Find where the given text appears and provide that cell's center as (X, Y) coordinate. 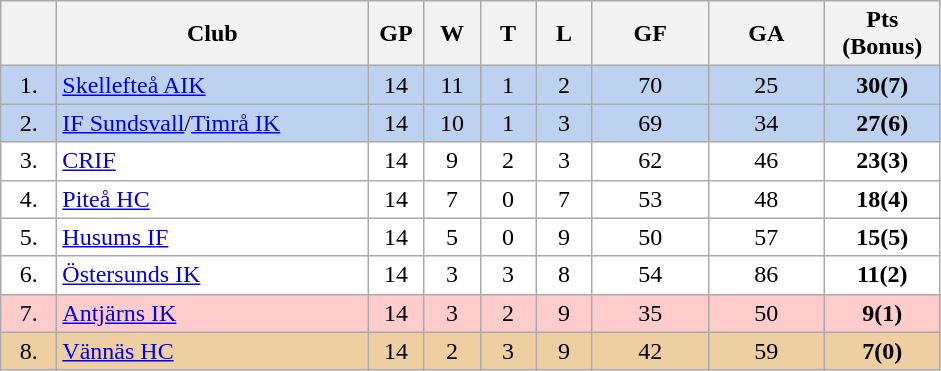
Club (212, 34)
42 (650, 351)
Skellefteå AIK (212, 85)
34 (766, 123)
11(2) (882, 275)
25 (766, 85)
4. (29, 199)
59 (766, 351)
W (452, 34)
Vännäs HC (212, 351)
54 (650, 275)
15(5) (882, 237)
2. (29, 123)
Piteå HC (212, 199)
27(6) (882, 123)
3. (29, 161)
18(4) (882, 199)
GA (766, 34)
6. (29, 275)
GF (650, 34)
48 (766, 199)
70 (650, 85)
IF Sundsvall/Timrå IK (212, 123)
7. (29, 313)
T (508, 34)
46 (766, 161)
1. (29, 85)
GP (396, 34)
5 (452, 237)
8. (29, 351)
9(1) (882, 313)
86 (766, 275)
CRIF (212, 161)
11 (452, 85)
10 (452, 123)
Antjärns IK (212, 313)
8 (564, 275)
35 (650, 313)
Pts (Bonus) (882, 34)
30(7) (882, 85)
57 (766, 237)
L (564, 34)
23(3) (882, 161)
Östersunds IK (212, 275)
69 (650, 123)
7(0) (882, 351)
Husums IF (212, 237)
53 (650, 199)
5. (29, 237)
62 (650, 161)
